Find where the given text appears and provide that cell's center as [X, Y] coordinate. 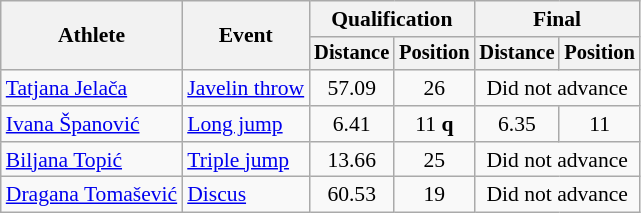
Event [246, 36]
Qualification [392, 19]
Javelin throw [246, 88]
Discus [246, 195]
6.35 [516, 124]
Final [556, 19]
Biljana Topić [92, 160]
Ivana Španović [92, 124]
26 [434, 88]
60.53 [352, 195]
19 [434, 195]
Athlete [92, 36]
57.09 [352, 88]
Tatjana Jelača [92, 88]
13.66 [352, 160]
Triple jump [246, 160]
11 [599, 124]
Dragana Tomašević [92, 195]
25 [434, 160]
6.41 [352, 124]
Long jump [246, 124]
11 q [434, 124]
